Locate the cell with the specified text and output its [X, Y] center coordinate. 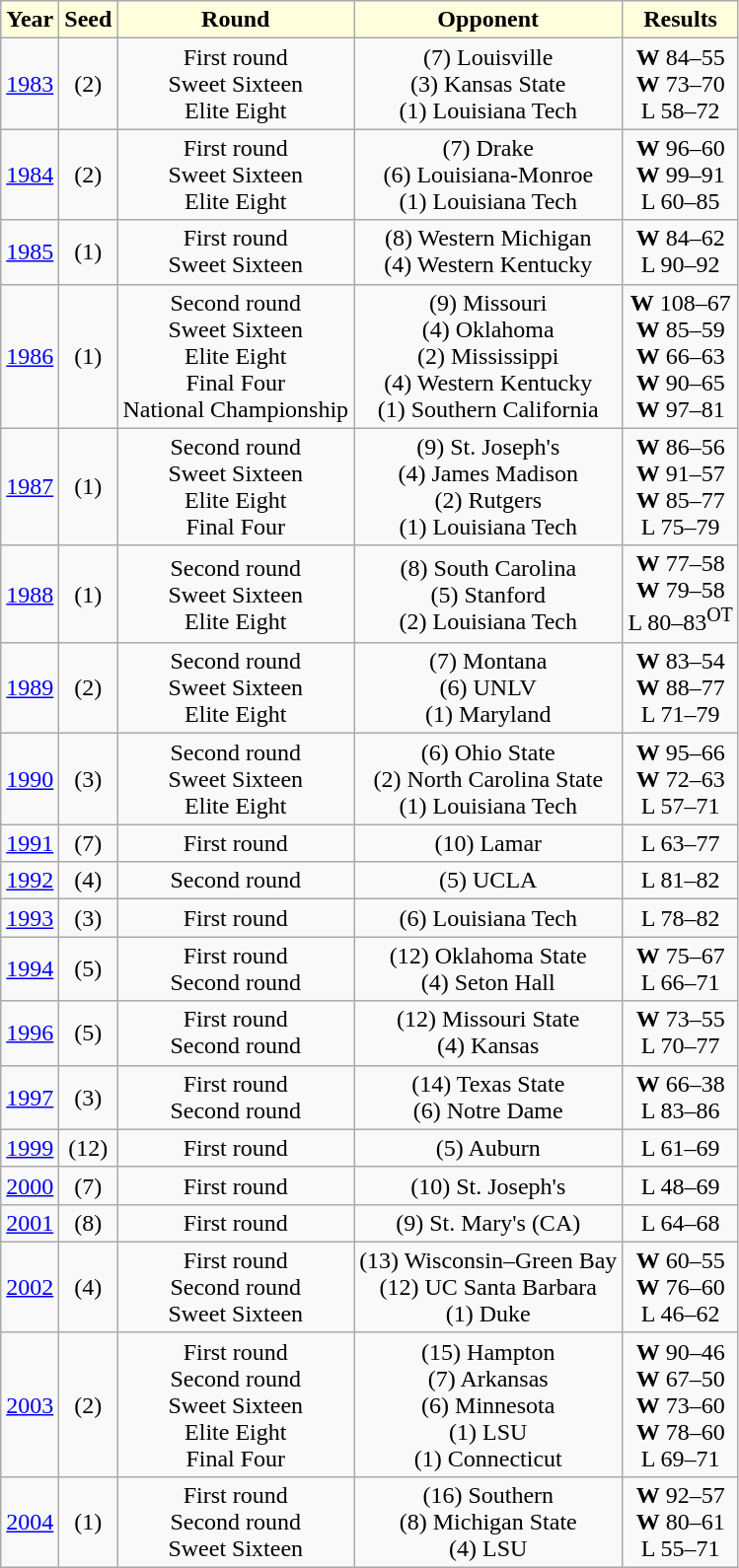
1997 [30, 1097]
Opponent [488, 20]
L 78–82 [681, 918]
1993 [30, 918]
W 90–46W 67–50W 73–60W 78–60L 69–71 [681, 1404]
W 75–67L 66–71 [681, 968]
W 84–55W 73–70L 58–72 [681, 84]
W 84–62L 90–92 [681, 252]
Seed [89, 20]
L 63–77 [681, 843]
(13) Wisconsin–Green Bay(12) UC Santa Barbara(1) Duke [488, 1287]
(8) [89, 1223]
2001 [30, 1223]
1986 [30, 356]
W 92–57W 80–61L 55–71 [681, 1522]
(12) Oklahoma State(4) Seton Hall [488, 968]
(9) St. Mary's (CA) [488, 1223]
(16) Southern(8) Michigan State(4) LSU [488, 1522]
1994 [30, 968]
2004 [30, 1522]
1999 [30, 1148]
Second round [236, 881]
(10) Lamar [488, 843]
W 95–66W 72–63L 57–71 [681, 779]
(7) Drake(6) Louisiana-Monroe(1) Louisiana Tech [488, 175]
Second roundSweet SixteenElite EightFinal Four [236, 487]
(7) Montana(6) UNLV(1) Maryland [488, 688]
(8) Western Michigan(4) Western Kentucky [488, 252]
1985 [30, 252]
W 96–60W 99–91L 60–85 [681, 175]
2003 [30, 1404]
(6) Louisiana Tech [488, 918]
1990 [30, 779]
(7) Louisville(3) Kansas State(1) Louisiana Tech [488, 84]
First roundSecond roundSweet SixteenElite EightFinal Four [236, 1404]
(12) Missouri State(4) Kansas [488, 1033]
1988 [30, 594]
Second roundSweet SixteenElite EightFinal FourNational Championship [236, 356]
(9) St. Joseph's(4) James Madison(2) Rutgers(1) Louisiana Tech [488, 487]
(10) St. Joseph's [488, 1185]
L 61–69 [681, 1148]
Results [681, 20]
(15) Hampton(7) Arkansas(6) Minnesota(1) LSU(1) Connecticut [488, 1404]
1984 [30, 175]
W 60–55W 76–60L 46–62 [681, 1287]
(9) Missouri(4) Oklahoma(2) Mississippi(4) Western Kentucky(1) Southern California [488, 356]
1996 [30, 1033]
1991 [30, 843]
W 108–67W 85–59W 66–63W 90–65W 97–81 [681, 356]
L 64–68 [681, 1223]
Year [30, 20]
(8) South Carolina(5) Stanford(2) Louisiana Tech [488, 594]
W 83–54W 88–77L 71–79 [681, 688]
(14) Texas State(6) Notre Dame [488, 1097]
L 81–82 [681, 881]
(5) UCLA [488, 881]
(6) Ohio State(2) North Carolina State(1) Louisiana Tech [488, 779]
L 48–69 [681, 1185]
2000 [30, 1185]
1992 [30, 881]
1983 [30, 84]
Round [236, 20]
W 77–58W 79–58L 80–83OT [681, 594]
W 86–56W 91–57W 85–77L 75–79 [681, 487]
W 66–38L 83–86 [681, 1097]
1987 [30, 487]
2002 [30, 1287]
1989 [30, 688]
First roundSweet Sixteen [236, 252]
(5) Auburn [488, 1148]
(12) [89, 1148]
W 73–55L 70–77 [681, 1033]
